Find where the given text appears and provide that cell's center as (X, Y) coordinate. 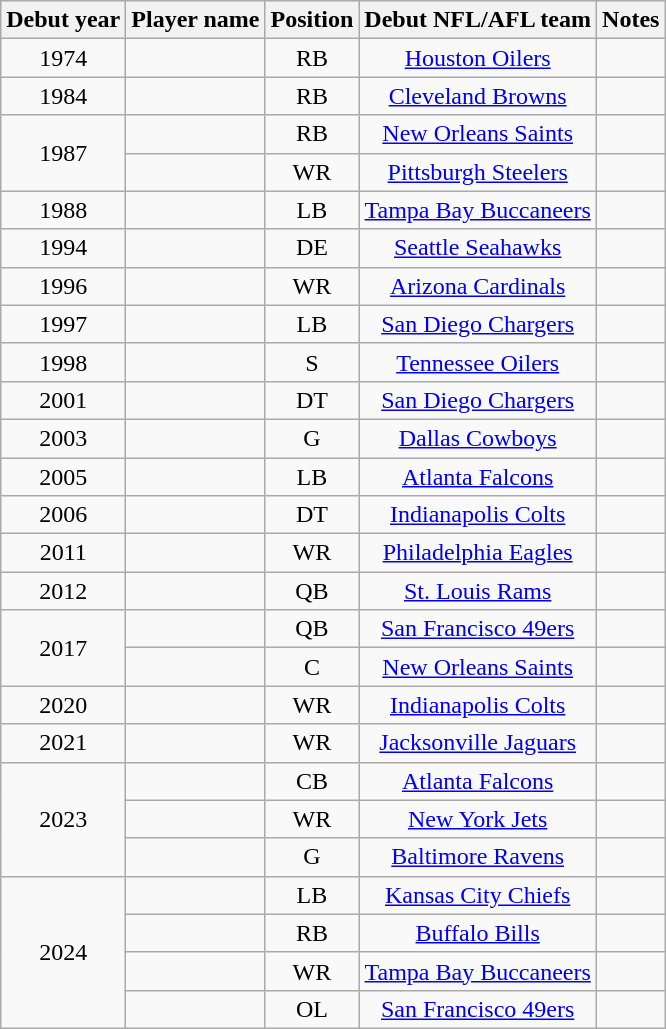
2003 (64, 438)
Dallas Cowboys (478, 438)
Player name (196, 20)
Baltimore Ravens (478, 857)
Pittsburgh Steelers (478, 172)
Philadelphia Eagles (478, 553)
2021 (64, 743)
2006 (64, 515)
2020 (64, 705)
OL (312, 1009)
Notes (631, 20)
Debut NFL/AFL team (478, 20)
Jacksonville Jaguars (478, 743)
DE (312, 248)
1984 (64, 96)
Position (312, 20)
1994 (64, 248)
2024 (64, 952)
1987 (64, 153)
Cleveland Browns (478, 96)
C (312, 667)
2011 (64, 553)
New York Jets (478, 819)
Kansas City Chiefs (478, 895)
Houston Oilers (478, 58)
2012 (64, 591)
S (312, 362)
Buffalo Bills (478, 933)
2023 (64, 819)
Debut year (64, 20)
2017 (64, 648)
Tennessee Oilers (478, 362)
Arizona Cardinals (478, 286)
1998 (64, 362)
1997 (64, 324)
Seattle Seahawks (478, 248)
1996 (64, 286)
2001 (64, 400)
1988 (64, 210)
1974 (64, 58)
St. Louis Rams (478, 591)
CB (312, 781)
2005 (64, 477)
